Return the (x, y) coordinate for the center point of the cell that contains the specified text.  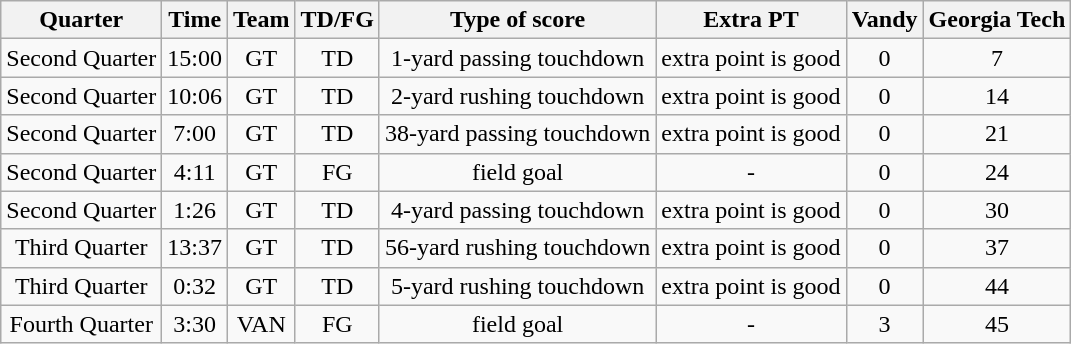
24 (997, 172)
56-yard rushing touchdown (517, 248)
1-yard passing touchdown (517, 58)
38-yard passing touchdown (517, 134)
3 (884, 324)
7:00 (195, 134)
TD/FG (337, 20)
15:00 (195, 58)
3:30 (195, 324)
Georgia Tech (997, 20)
7 (997, 58)
44 (997, 286)
1:26 (195, 210)
21 (997, 134)
0:32 (195, 286)
Extra PT (751, 20)
30 (997, 210)
5-yard rushing touchdown (517, 286)
14 (997, 96)
4:11 (195, 172)
Fourth Quarter (82, 324)
4-yard passing touchdown (517, 210)
45 (997, 324)
13:37 (195, 248)
2-yard rushing touchdown (517, 96)
37 (997, 248)
Team (262, 20)
Time (195, 20)
Type of score (517, 20)
10:06 (195, 96)
VAN (262, 324)
Quarter (82, 20)
Vandy (884, 20)
